From the cell containing the given text, extract its center point as (X, Y) coordinate. 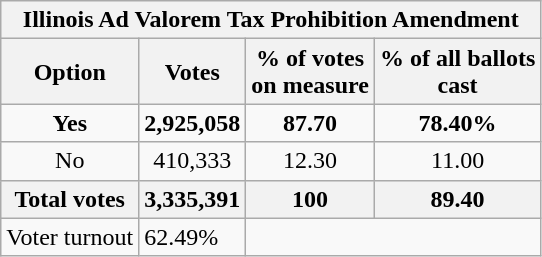
Total votes (70, 199)
Voter turnout (70, 237)
Votes (192, 72)
3,335,391 (192, 199)
2,925,058 (192, 123)
Illinois Ad Valorem Tax Prohibition Amendment (271, 20)
Yes (70, 123)
62.49% (192, 237)
410,333 (192, 161)
Option (70, 72)
11.00 (457, 161)
78.40% (457, 123)
12.30 (310, 161)
% of voteson measure (310, 72)
No (70, 161)
100 (310, 199)
89.40 (457, 199)
87.70 (310, 123)
% of all ballotscast (457, 72)
